Output the (x, y) coordinate of the center of the cell containing the given text.  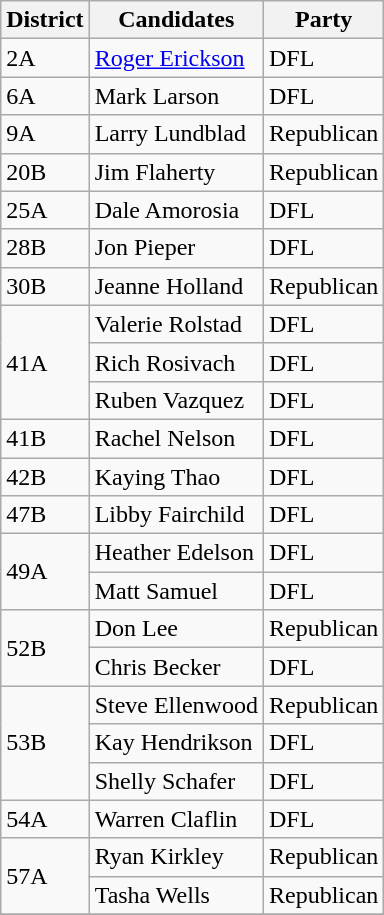
52B (45, 648)
Roger Erickson (176, 58)
Tasha Wells (176, 895)
Steve Ellenwood (176, 705)
41B (45, 438)
54A (45, 819)
47B (45, 515)
Rachel Nelson (176, 438)
Party (323, 20)
Shelly Schafer (176, 781)
42B (45, 477)
49A (45, 572)
2A (45, 58)
Jeanne Holland (176, 286)
Chris Becker (176, 667)
25A (45, 210)
Warren Claflin (176, 819)
Candidates (176, 20)
9A (45, 134)
28B (45, 248)
Rich Rosivach (176, 362)
Jon Pieper (176, 248)
Jim Flaherty (176, 172)
Kay Hendrikson (176, 743)
53B (45, 743)
Mark Larson (176, 96)
Kaying Thao (176, 477)
57A (45, 876)
6A (45, 96)
Dale Amorosia (176, 210)
Ruben Vazquez (176, 400)
Heather Edelson (176, 553)
41A (45, 362)
Matt Samuel (176, 591)
Don Lee (176, 629)
District (45, 20)
30B (45, 286)
Valerie Rolstad (176, 324)
Ryan Kirkley (176, 857)
20B (45, 172)
Libby Fairchild (176, 515)
Larry Lundblad (176, 134)
